Identify which cell holds the provided text, then report its (x, y) central coordinate. 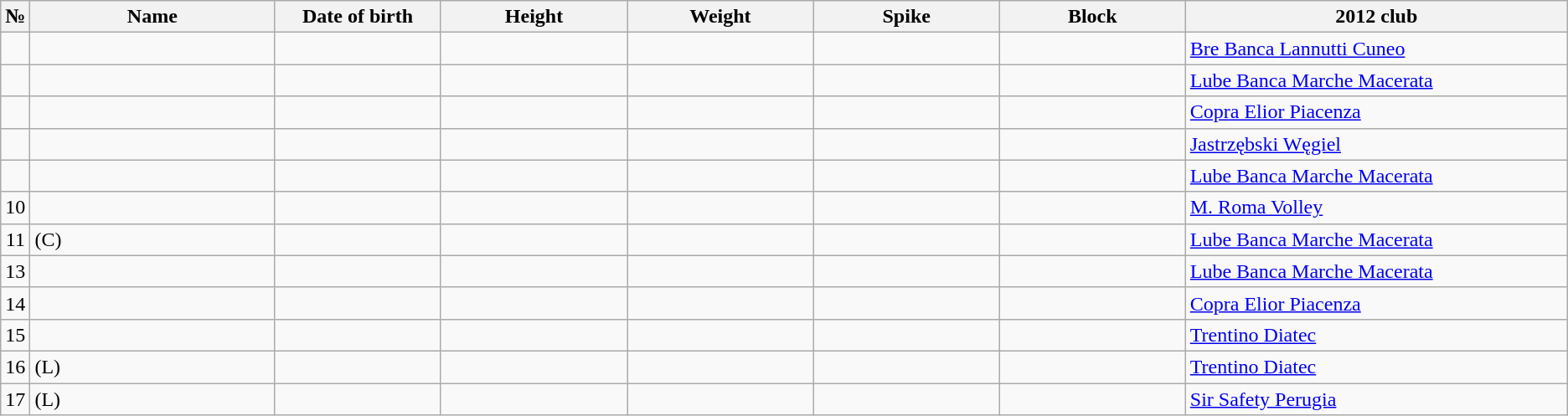
(C) (152, 239)
17 (15, 399)
10 (15, 208)
16 (15, 367)
Spike (906, 17)
Name (152, 17)
11 (15, 239)
Sir Safety Perugia (1376, 399)
14 (15, 303)
15 (15, 335)
№ (15, 17)
2012 club (1376, 17)
Date of birth (358, 17)
M. Roma Volley (1376, 208)
Weight (720, 17)
Height (534, 17)
Jastrzębski Węgiel (1376, 144)
Bre Banca Lannutti Cuneo (1376, 49)
13 (15, 271)
Block (1092, 17)
